Search for the cell housing the specified text and yield its [X, Y] center coordinate. 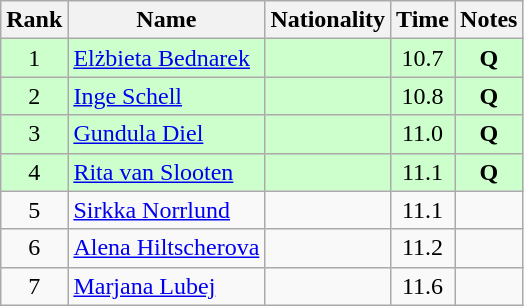
Alena Hiltscherova [166, 248]
Name [166, 20]
Elżbieta Bednarek [166, 58]
7 [34, 286]
Rank [34, 20]
Nationality [328, 20]
2 [34, 96]
5 [34, 210]
3 [34, 134]
Sirkka Norrlund [166, 210]
Inge Schell [166, 96]
10.8 [423, 96]
Notes [489, 20]
Rita van Slooten [166, 172]
11.6 [423, 286]
4 [34, 172]
Gundula Diel [166, 134]
11.0 [423, 134]
Time [423, 20]
6 [34, 248]
Marjana Lubej [166, 286]
1 [34, 58]
10.7 [423, 58]
11.2 [423, 248]
